Scan for the cell matching the given text and deliver its (X, Y) coordinate at center. 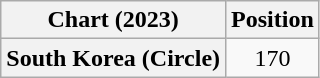
170 (273, 58)
Position (273, 20)
South Korea (Circle) (114, 58)
Chart (2023) (114, 20)
